Pinpoint the cell where the given text exists, returning its (x, y) midpoint coordinate. 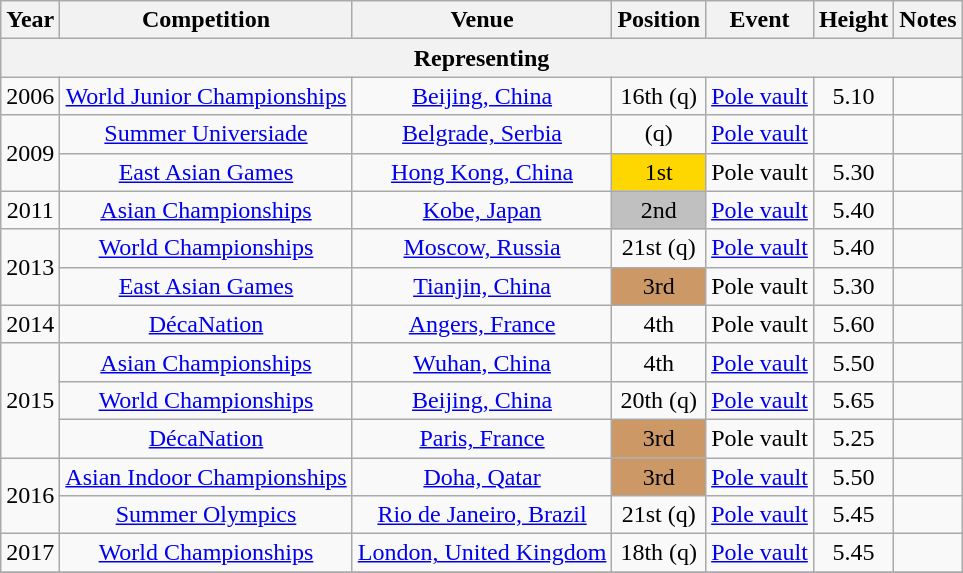
5.65 (853, 400)
2011 (30, 210)
Height (853, 20)
2nd (659, 210)
Paris, France (482, 438)
Moscow, Russia (482, 248)
(q) (659, 134)
18th (q) (659, 553)
London, United Kingdom (482, 553)
Asian Indoor Championships (206, 477)
Belgrade, Serbia (482, 134)
Tianjin, China (482, 286)
Competition (206, 20)
2015 (30, 400)
2013 (30, 267)
Event (760, 20)
20th (q) (659, 400)
Angers, France (482, 324)
2017 (30, 553)
5.10 (853, 96)
Year (30, 20)
5.25 (853, 438)
2014 (30, 324)
Wuhan, China (482, 362)
World Junior Championships (206, 96)
Doha, Qatar (482, 477)
16th (q) (659, 96)
Representing (482, 58)
Position (659, 20)
2016 (30, 496)
Venue (482, 20)
5.60 (853, 324)
Notes (928, 20)
2009 (30, 153)
1st (659, 172)
Summer Universiade (206, 134)
Rio de Janeiro, Brazil (482, 515)
Hong Kong, China (482, 172)
2006 (30, 96)
Kobe, Japan (482, 210)
Summer Olympics (206, 515)
